Capture the cell that displays the provided text and extract its [X, Y] central coordinate. 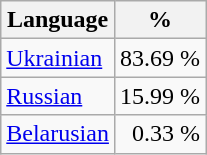
% [160, 20]
Russian [58, 96]
Belarusian [58, 134]
83.69 % [160, 58]
Language [58, 20]
Ukrainian [58, 58]
15.99 % [160, 96]
0.33 % [160, 134]
